Return (x, y) of the center of cell containing provided text 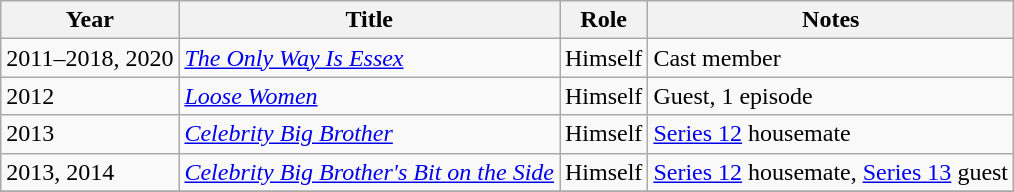
Guest, 1 episode (831, 96)
Series 12 housemate, Series 13 guest (831, 172)
Series 12 housemate (831, 134)
Year (90, 20)
Cast member (831, 58)
2013 (90, 134)
Role (604, 20)
Loose Women (370, 96)
Notes (831, 20)
Celebrity Big Brother (370, 134)
2011–2018, 2020 (90, 58)
2012 (90, 96)
Celebrity Big Brother's Bit on the Side (370, 172)
Title (370, 20)
2013, 2014 (90, 172)
The Only Way Is Essex (370, 58)
